Determine the (x, y) coordinate at the center of the cell enclosing the given text.  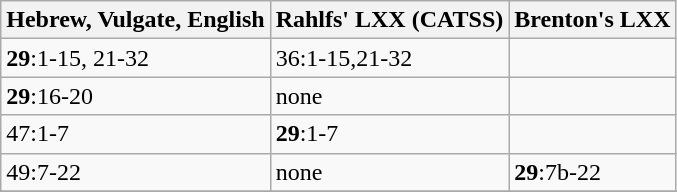
29:1-7 (390, 134)
29:1-15, 21-32 (136, 58)
Hebrew, Vulgate, English (136, 20)
29:7b-22 (592, 172)
47:1-7 (136, 134)
29:16-20 (136, 96)
Rahlfs' LXX (CATSS) (390, 20)
36:1-15,21-32 (390, 58)
Brenton's LXX (592, 20)
49:7-22 (136, 172)
